Detect which cell encompasses the target text, then output its (x, y) center coordinate. 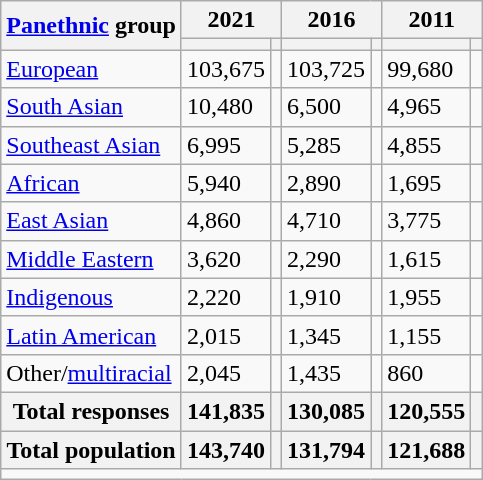
120,555 (426, 411)
1,345 (326, 335)
3,620 (226, 259)
5,285 (326, 145)
6,995 (226, 145)
4,860 (226, 221)
2021 (231, 20)
143,740 (226, 449)
Southeast Asian (92, 145)
4,855 (426, 145)
103,725 (326, 69)
Indigenous (92, 297)
2,220 (226, 297)
Total population (92, 449)
3,775 (426, 221)
Middle Eastern (92, 259)
1,435 (326, 373)
121,688 (426, 449)
2,045 (226, 373)
4,965 (426, 107)
1,615 (426, 259)
1,695 (426, 183)
5,940 (226, 183)
2,890 (326, 183)
6,500 (326, 107)
1,155 (426, 335)
2,015 (226, 335)
1,910 (326, 297)
4,710 (326, 221)
Total responses (92, 411)
Panethnic group (92, 26)
Other/multiracial (92, 373)
2011 (432, 20)
141,835 (226, 411)
10,480 (226, 107)
99,680 (426, 69)
131,794 (326, 449)
East Asian (92, 221)
European (92, 69)
South Asian (92, 107)
2016 (332, 20)
860 (426, 373)
African (92, 183)
103,675 (226, 69)
1,955 (426, 297)
Latin American (92, 335)
130,085 (326, 411)
2,290 (326, 259)
